Scan for the cell matching the given text and deliver its [x, y] coordinate at center. 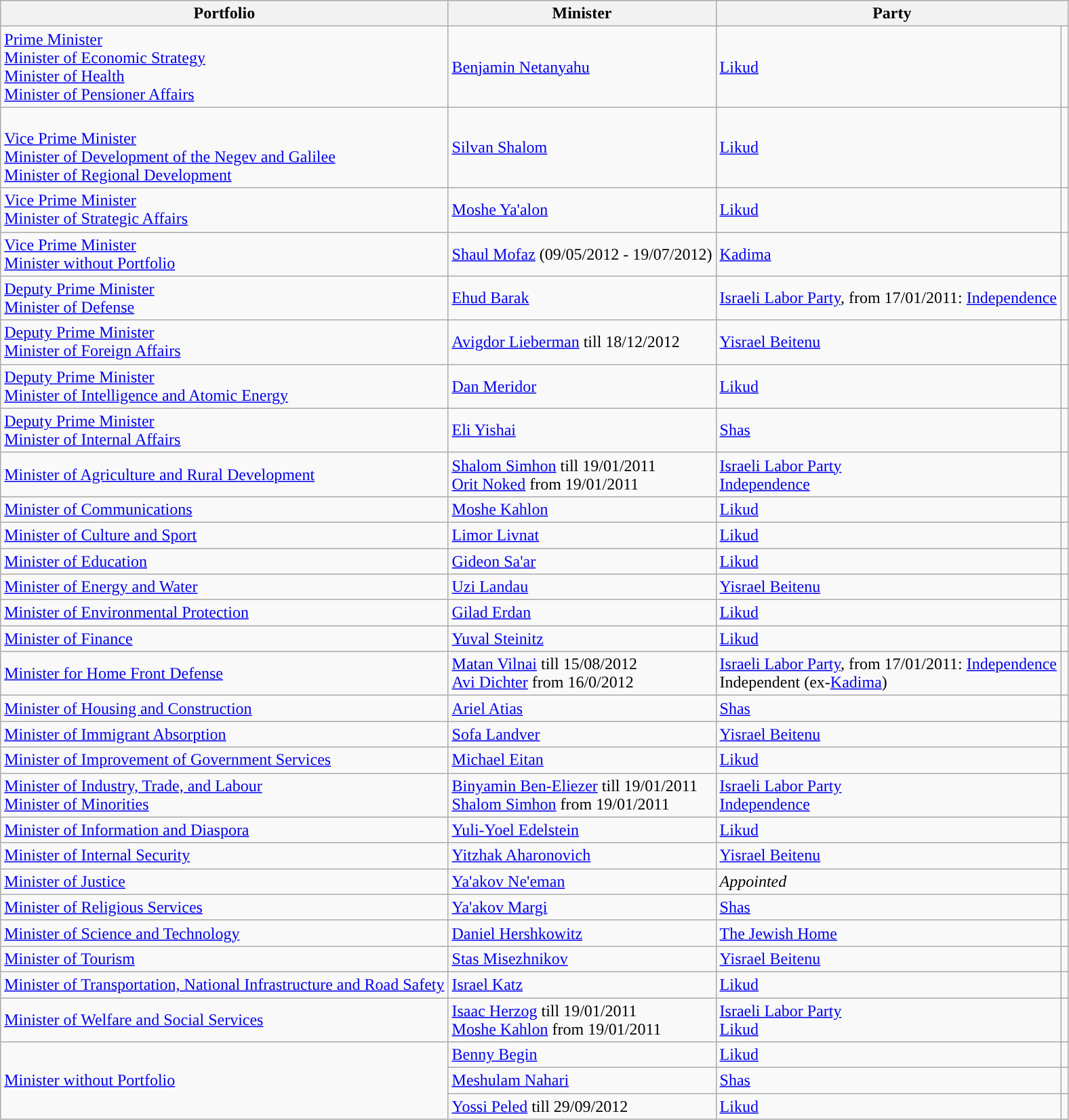
Matan Vilnai till 15/08/2012Avi Dichter from 16/0/2012 [582, 674]
Israeli Labor Party, from 17/01/2011: IndependenceIndependent (ex-Kadima) [888, 674]
Ehud Barak [582, 298]
Minister of Information and Diaspora [224, 830]
Minister for Home Front Defense [224, 674]
Deputy Prime MinisterMinister of Internal Affairs [224, 430]
Limor Livnat [582, 535]
Prime MinisterMinister of Economic StrategyMinister of HealthMinister of Pensioner Affairs [224, 66]
Israeli Labor PartyLikud [888, 1020]
Israeli Labor Party, from 17/01/2011: Independence [888, 298]
Benny Begin [582, 1055]
Vice Prime MinisterMinister without Portfolio [224, 254]
Meshulam Nahari [582, 1081]
Ya'akov Margi [582, 907]
Yuval Steinitz [582, 639]
Kadima [888, 254]
Gideon Sa'ar [582, 561]
Eli Yishai [582, 430]
Minister of Internal Security [224, 856]
Deputy Prime MinisterMinister of Foreign Affairs [224, 342]
Israel Katz [582, 984]
Moshe Kahlon [582, 509]
Moshe Ya'alon [582, 210]
Uzi Landau [582, 587]
Minister of Justice [224, 881]
Minister of Improvement of Government Services [224, 760]
Vice Prime MinisterMinister of Development of the Negev and GalileeMinister of Regional Development [224, 148]
Minister of Science and Technology [224, 933]
Shaul Mofaz (09/05/2012 - 19/07/2012) [582, 254]
Minister of Environmental Protection [224, 613]
The Jewish Home [888, 933]
Minister [582, 14]
Deputy Prime MinisterMinister of Intelligence and Atomic Energy [224, 386]
Dan Meridor [582, 386]
Vice Prime MinisterMinister of Strategic Affairs [224, 210]
Silvan Shalom [582, 148]
Ya'akov Ne'eman [582, 881]
Minister of Tourism [224, 959]
Minister of Religious Services [224, 907]
Stas Misezhnikov [582, 959]
Party [892, 14]
Minister of Industry, Trade, and LabourMinister of Minorities [224, 795]
Yossi Peled till 29/09/2012 [582, 1106]
Daniel Hershkowitz [582, 933]
Minister of Housing and Construction [224, 708]
Ariel Atias [582, 708]
Minister of Immigrant Absorption [224, 734]
Minister without Portfolio [224, 1081]
Gilad Erdan [582, 613]
Minister of Energy and Water [224, 587]
Binyamin Ben-Eliezer till 19/01/2011Shalom Simhon from 19/01/2011 [582, 795]
Minister of Finance [224, 639]
Minister of Culture and Sport [224, 535]
Minister of Transportation, National Infrastructure and Road Safety [224, 984]
Minister of Agriculture and Rural Development [224, 475]
Yitzhak Aharonovich [582, 856]
Benjamin Netanyahu [582, 66]
Sofa Landver [582, 734]
Minister of Education [224, 561]
Shalom Simhon till 19/01/2011Orit Noked from 19/01/2011 [582, 475]
Isaac Herzog till 19/01/2011Moshe Kahlon from 19/01/2011 [582, 1020]
Portfolio [224, 14]
Minister of Communications [224, 509]
Yuli-Yoel Edelstein [582, 830]
Deputy Prime MinisterMinister of Defense [224, 298]
Avigdor Lieberman till 18/12/2012 [582, 342]
Minister of Welfare and Social Services [224, 1020]
Michael Eitan [582, 760]
Appointed [888, 881]
